From the cell containing the given text, extract its center point as (X, Y) coordinate. 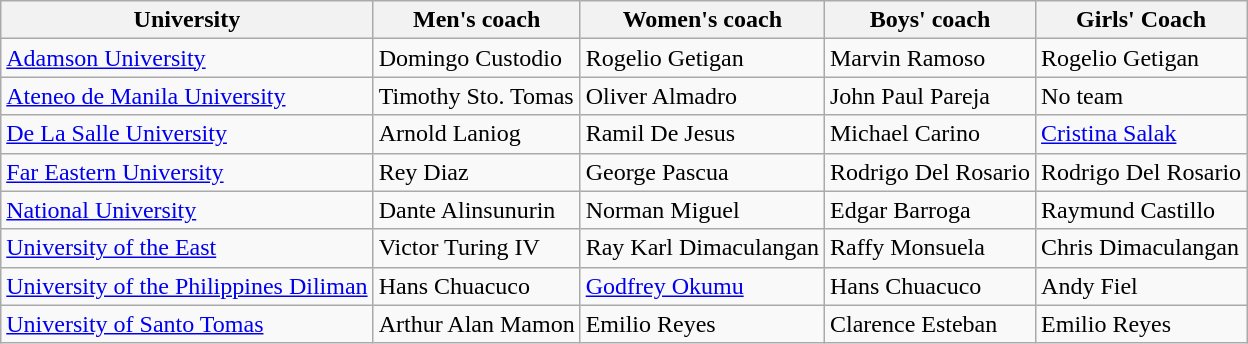
Raymund Castillo (1142, 210)
Girls' Coach (1142, 20)
George Pascua (702, 172)
Marvin Ramoso (930, 58)
No team (1142, 96)
Cristina Salak (1142, 134)
University of the Philippines Diliman (187, 286)
Men's coach (476, 20)
John Paul Pareja (930, 96)
University of the East (187, 248)
Victor Turing IV (476, 248)
National University (187, 210)
Ateneo de Manila University (187, 96)
Rey Diaz (476, 172)
University of Santo Tomas (187, 324)
Raffy Monsuela (930, 248)
Andy Fiel (1142, 286)
Dante Alinsunurin (476, 210)
Ramil De Jesus (702, 134)
Edgar Barroga (930, 210)
Boys' coach (930, 20)
Domingo Custodio (476, 58)
Godfrey Okumu (702, 286)
Chris Dimaculangan (1142, 248)
University (187, 20)
Arnold Laniog (476, 134)
De La Salle University (187, 134)
Far Eastern University (187, 172)
Clarence Esteban (930, 324)
Arthur Alan Mamon (476, 324)
Ray Karl Dimaculangan (702, 248)
Norman Miguel (702, 210)
Women's coach (702, 20)
Oliver Almadro (702, 96)
Michael Carino (930, 134)
Timothy Sto. Tomas (476, 96)
Adamson University (187, 58)
